Determine the [X, Y] coordinate at the center of the cell enclosing the given text.  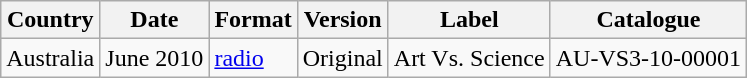
Date [154, 20]
Format [253, 20]
Country [50, 20]
Version [342, 20]
June 2010 [154, 58]
AU-VS3-10-00001 [648, 58]
Catalogue [648, 20]
Original [342, 58]
Art Vs. Science [469, 58]
Australia [50, 58]
Label [469, 20]
radio [253, 58]
